Identify which cell holds the provided text, then report its (X, Y) central coordinate. 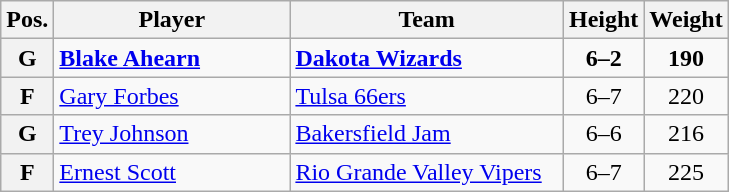
Gary Forbes (172, 96)
Team (427, 20)
225 (686, 172)
6–2 (603, 58)
220 (686, 96)
Pos. (28, 20)
Height (603, 20)
Rio Grande Valley Vipers (427, 172)
6–6 (603, 134)
190 (686, 58)
216 (686, 134)
Blake Ahearn (172, 58)
Dakota Wizards (427, 58)
Tulsa 66ers (427, 96)
Bakersfield Jam (427, 134)
Player (172, 20)
Trey Johnson (172, 134)
Weight (686, 20)
Ernest Scott (172, 172)
